Pinpoint the cell where the given text exists, returning its (X, Y) midpoint coordinate. 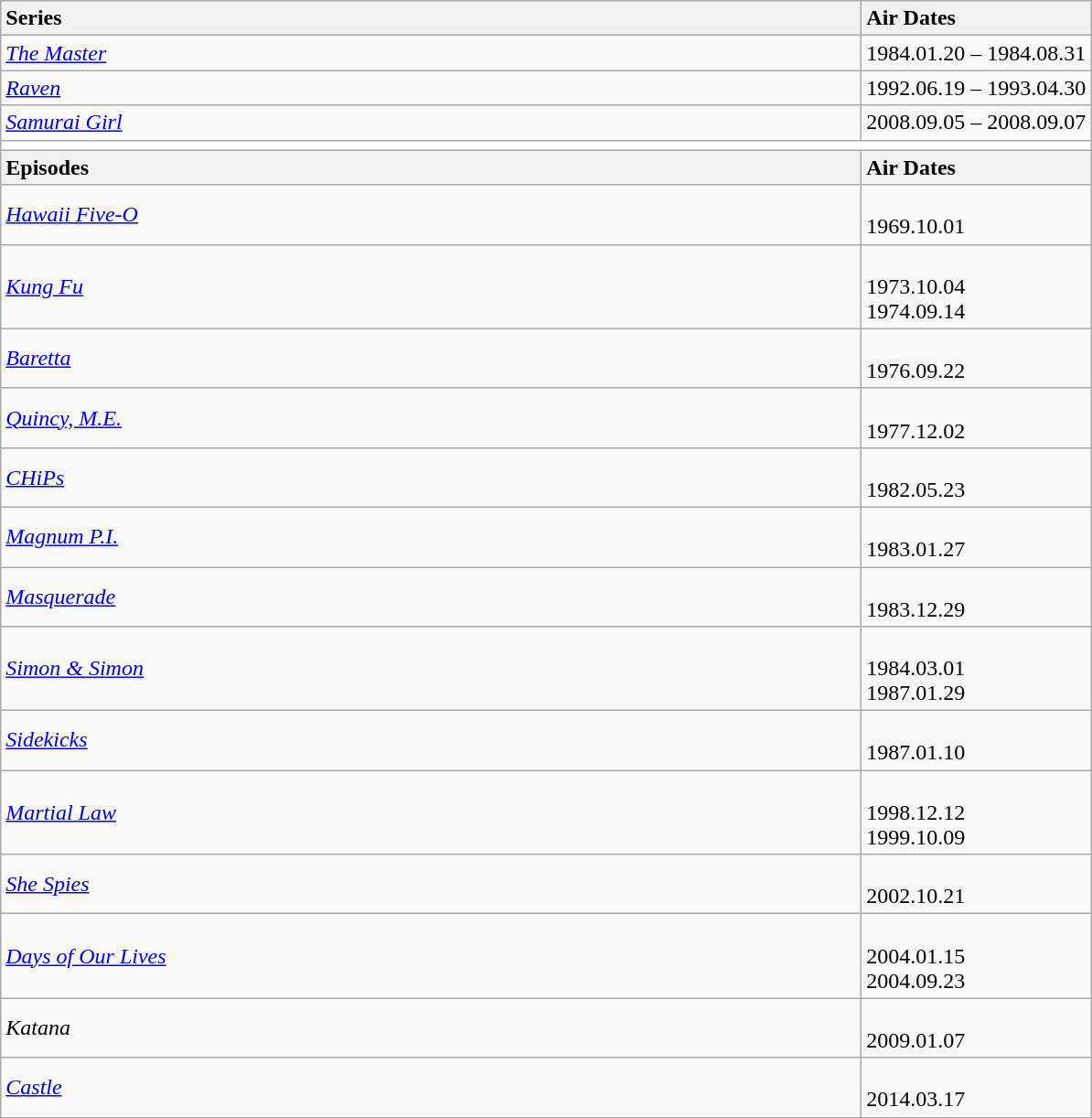
Katana (432, 1028)
Sidekicks (432, 741)
She Spies (432, 884)
2014.03.17 (977, 1087)
2009.01.07 (977, 1028)
Days of Our Lives (432, 956)
Masquerade (432, 597)
1969.10.01 (977, 214)
1976.09.22 (977, 359)
Magnum P.I. (432, 536)
2004.01.152004.09.23 (977, 956)
Martial Law (432, 812)
1992.06.19 – 1993.04.30 (977, 88)
2002.10.21 (977, 884)
Episodes (432, 167)
Simon & Simon (432, 669)
1987.01.10 (977, 741)
1983.12.29 (977, 597)
Hawaii Five-O (432, 214)
Samurai Girl (432, 123)
1984.01.20 – 1984.08.31 (977, 53)
1977.12.02 (977, 417)
Baretta (432, 359)
1983.01.27 (977, 536)
2008.09.05 – 2008.09.07 (977, 123)
1973.10.041974.09.14 (977, 286)
Quincy, M.E. (432, 417)
CHiPs (432, 478)
Raven (432, 88)
1998.12.121999.10.09 (977, 812)
Kung Fu (432, 286)
1982.05.23 (977, 478)
The Master (432, 53)
Series (432, 18)
Castle (432, 1087)
1984.03.011987.01.29 (977, 669)
